Scan for the cell matching the given text and deliver its [x, y] coordinate at center. 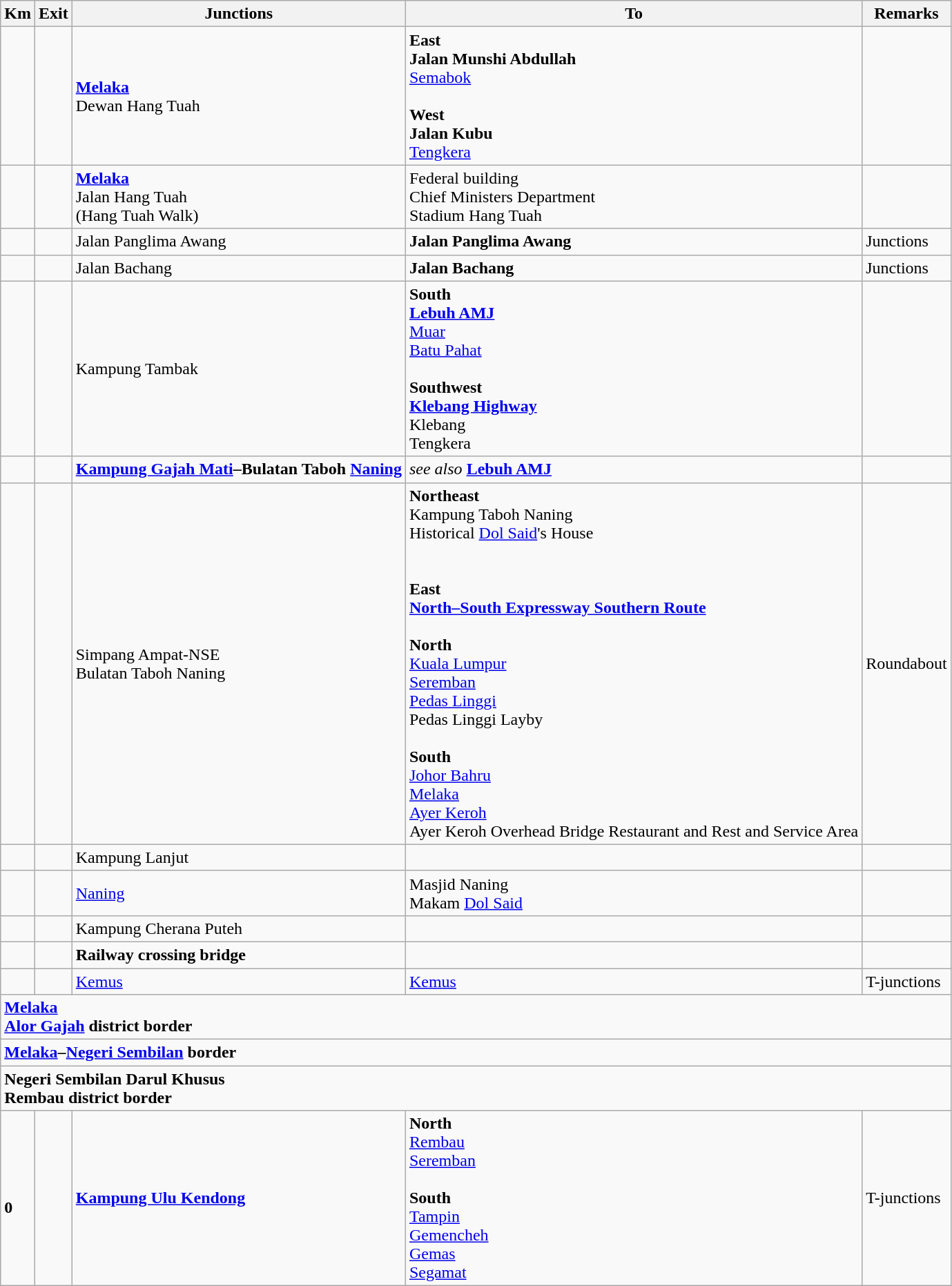
Km [18, 14]
Simpang Ampat-NSEBulatan Taboh Naning [239, 663]
Kampung Ulu Kendong [239, 1198]
Melaka–Negeri Sembilan border [476, 1053]
Kampung Cherana Puteh [239, 928]
Roundabout [906, 663]
Naning [239, 893]
Railway crossing bridge [239, 955]
To [634, 14]
see also Lebuh AMJ [634, 469]
MelakaJalan Hang Tuah(Hang Tuah Walk) [239, 197]
South Lebuh AMJ Muar Batu PahatSouthwest Klebang HighwayKlebangTengkera [634, 369]
MelakaDewan Hang Tuah [239, 96]
0 [18, 1198]
Kampung Tambak [239, 369]
MelakaAlor Gajah district border [476, 1017]
Federal buildingChief Ministers DepartmentStadium Hang Tuah [634, 197]
Kampung Gajah Mati–Bulatan Taboh Naning [239, 469]
North Rembau SerembanSouth Tampin Gemencheh Gemas Segamat [634, 1198]
EastJalan Munshi AbdullahSemabokWestJalan KubuTengkera [634, 96]
Exit [53, 14]
Negeri Sembilan Darul KhususRembau district border [476, 1088]
Kampung Lanjut [239, 857]
Remarks [906, 14]
Masjid NaningMakam Dol Said [634, 893]
